Capture the cell that displays the provided text and extract its [x, y] central coordinate. 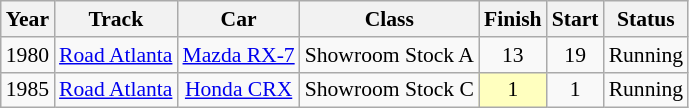
Track [116, 19]
Showroom Stock A [390, 55]
Year [28, 19]
1985 [28, 90]
Status [646, 19]
Honda CRX [238, 90]
Showroom Stock C [390, 90]
1980 [28, 55]
13 [513, 55]
Mazda RX-7 [238, 55]
Car [238, 19]
Class [390, 19]
Start [576, 19]
19 [576, 55]
Finish [513, 19]
